Determine the [X, Y] coordinate at the center of the cell enclosing the given text.  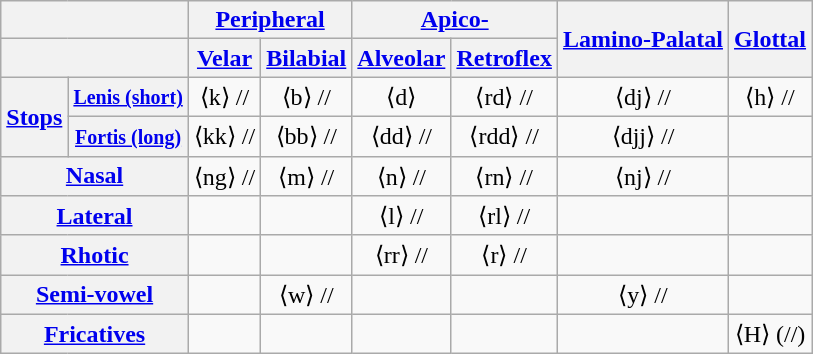
Alveolar [402, 58]
⟨w⟩ // [306, 295]
⟨h⟩ // [770, 97]
Nasal [95, 176]
⟨rdd⟩ // [504, 136]
Velar [224, 58]
Glottal [770, 39]
⟨rd⟩ // [504, 97]
⟨b⟩ // [306, 97]
⟨djj⟩ // [642, 136]
Retroflex [504, 58]
Lenis (short) [128, 97]
⟨H⟩ (//) [770, 334]
⟨bb⟩ // [306, 136]
⟨m⟩ // [306, 176]
⟨k⟩ // [224, 97]
Fricatives [95, 334]
Stops [34, 116]
⟨l⟩ // [402, 216]
⟨nj⟩ // [642, 176]
⟨dd⟩ // [402, 136]
Bilabial [306, 58]
⟨d⟩ [402, 97]
⟨rl⟩ // [504, 216]
Peripheral [270, 20]
Lateral [95, 216]
Lamino-Palatal [642, 39]
⟨ng⟩ // [224, 176]
⟨r⟩ // [504, 255]
⟨rr⟩ // [402, 255]
Fortis (long) [128, 136]
Semi-vowel [95, 295]
⟨rn⟩ // [504, 176]
⟨y⟩ // [642, 295]
⟨n⟩ // [402, 176]
⟨kk⟩ // [224, 136]
Rhotic [95, 255]
Apico- [455, 20]
⟨dj⟩ // [642, 97]
